Pinpoint the cell where the given text exists, returning its (X, Y) midpoint coordinate. 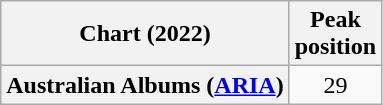
Peakposition (335, 34)
29 (335, 85)
Australian Albums (ARIA) (145, 85)
Chart (2022) (145, 34)
